Output the [x, y] coordinate of the center of the cell containing the given text.  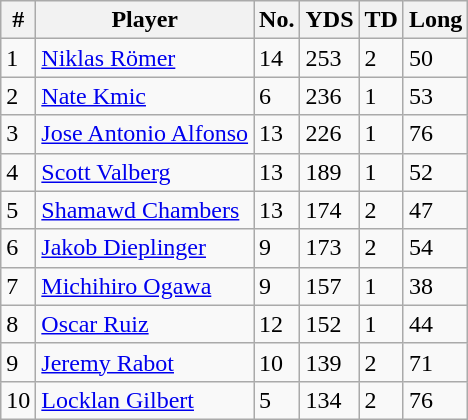
8 [18, 324]
152 [330, 324]
Michihiro Ogawa [145, 286]
Long [435, 20]
253 [330, 58]
50 [435, 58]
173 [330, 248]
12 [277, 324]
Scott Valberg [145, 172]
# [18, 20]
14 [277, 58]
Niklas Römer [145, 58]
Player [145, 20]
YDS [330, 20]
189 [330, 172]
226 [330, 134]
Jose Antonio Alfonso [145, 134]
134 [330, 400]
TD [381, 20]
38 [435, 286]
Shamawd Chambers [145, 210]
Oscar Ruiz [145, 324]
Jakob Dieplinger [145, 248]
3 [18, 134]
52 [435, 172]
157 [330, 286]
Locklan Gilbert [145, 400]
Jeremy Rabot [145, 362]
44 [435, 324]
174 [330, 210]
No. [277, 20]
53 [435, 96]
Nate Kmic [145, 96]
4 [18, 172]
47 [435, 210]
54 [435, 248]
139 [330, 362]
7 [18, 286]
71 [435, 362]
236 [330, 96]
